Return [x, y] of the center of cell containing provided text 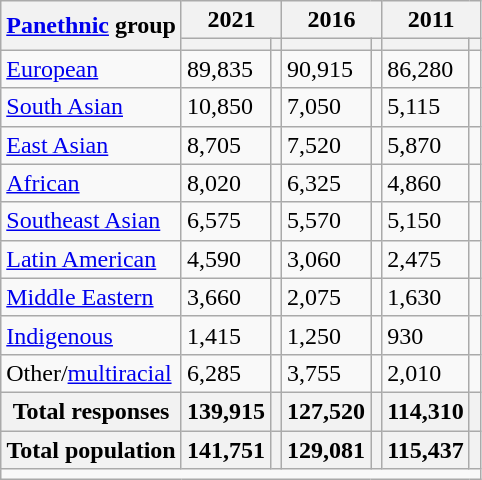
115,437 [426, 449]
European [92, 69]
127,520 [326, 411]
930 [426, 335]
2,475 [426, 259]
3,755 [326, 373]
8,705 [226, 145]
86,280 [426, 69]
90,915 [326, 69]
Indigenous [92, 335]
Total responses [92, 411]
2011 [432, 20]
1,415 [226, 335]
6,285 [226, 373]
4,590 [226, 259]
6,575 [226, 221]
1,630 [426, 297]
8,020 [226, 183]
1,250 [326, 335]
Other/multiracial [92, 373]
South Asian [92, 107]
African [92, 183]
Panethnic group [92, 26]
139,915 [226, 411]
6,325 [326, 183]
2,010 [426, 373]
10,850 [226, 107]
Total population [92, 449]
5,150 [426, 221]
5,115 [426, 107]
3,660 [226, 297]
Middle Eastern [92, 297]
7,520 [326, 145]
2016 [332, 20]
7,050 [326, 107]
Southeast Asian [92, 221]
129,081 [326, 449]
East Asian [92, 145]
3,060 [326, 259]
114,310 [426, 411]
4,860 [426, 183]
5,870 [426, 145]
Latin American [92, 259]
5,570 [326, 221]
2021 [231, 20]
2,075 [326, 297]
89,835 [226, 69]
141,751 [226, 449]
